Pinpoint the cell where the given text exists, returning its (x, y) midpoint coordinate. 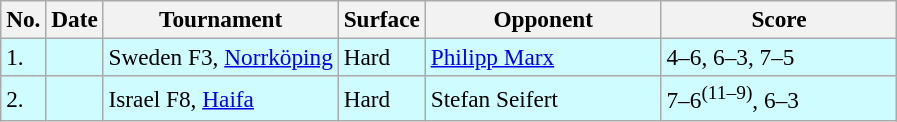
Sweden F3, Norrköping (220, 57)
No. (24, 19)
Opponent (543, 19)
Stefan Seifert (543, 98)
1. (24, 57)
Israel F8, Haifa (220, 98)
Score (779, 19)
Philipp Marx (543, 57)
7–6(11–9), 6–3 (779, 98)
4–6, 6–3, 7–5 (779, 57)
Tournament (220, 19)
Date (74, 19)
Surface (382, 19)
2. (24, 98)
